Return the [x, y] coordinate for the center point of the cell that contains the specified text.  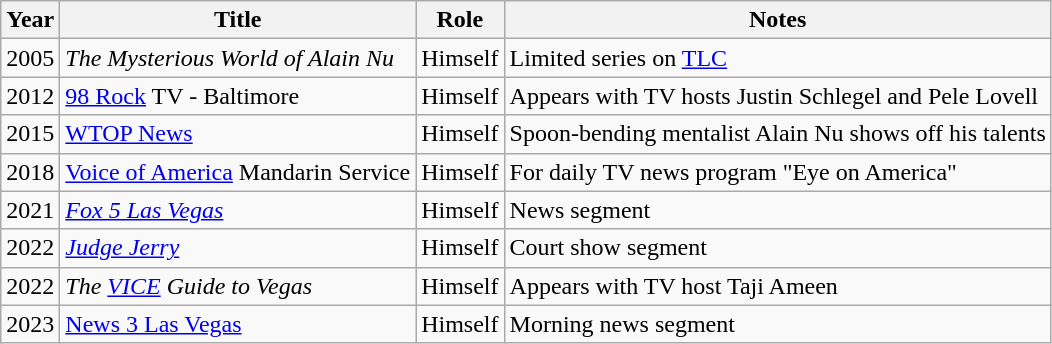
Fox 5 Las Vegas [238, 210]
Year [30, 20]
News 3 Las Vegas [238, 324]
Morning news segment [778, 324]
Title [238, 20]
2021 [30, 210]
Appears with TV host Taji Ameen [778, 286]
Judge Jerry [238, 248]
WTOP News [238, 134]
2015 [30, 134]
2005 [30, 58]
Appears with TV hosts Justin Schlegel and Pele Lovell [778, 96]
Spoon-bending mentalist Alain Nu shows off his talents [778, 134]
2018 [30, 172]
For daily TV news program "Eye on America" [778, 172]
News segment [778, 210]
Role [460, 20]
Limited series on TLC [778, 58]
98 Rock TV - Baltimore [238, 96]
The Mysterious World of Alain Nu [238, 58]
The VICE Guide to Vegas [238, 286]
Voice of America Mandarin Service [238, 172]
Court show segment [778, 248]
2012 [30, 96]
Notes [778, 20]
2023 [30, 324]
